Capture the cell that displays the provided text and extract its [x, y] central coordinate. 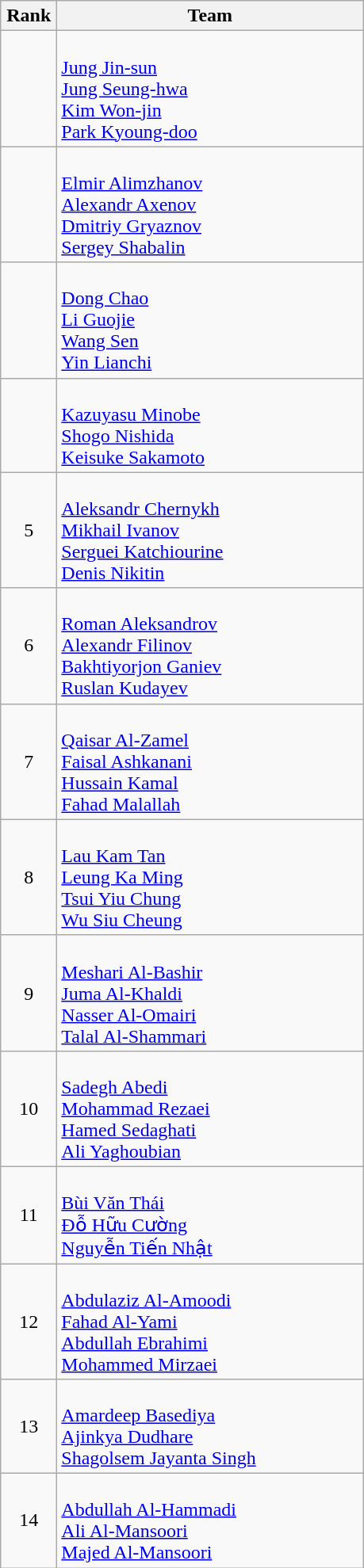
Abdullah Al-HammadiAli Al-MansooriMajed Al-Mansoori [210, 1521]
8 [29, 877]
Kazuyasu MinobeShogo NishidaKeisuke Sakamoto [210, 425]
Team [210, 16]
14 [29, 1521]
Jung Jin-sunJung Seung-hwaKim Won-jinPark Kyoung-doo [210, 89]
Roman AleksandrovAlexandr FilinovBakhtiyorjon GanievRuslan Kudayev [210, 646]
12 [29, 1321]
Abdulaziz Al-AmoodiFahad Al-YamiAbdullah EbrahimiMohammed Mirzaei [210, 1321]
6 [29, 646]
Dong ChaoLi GuojieWang SenYin Lianchi [210, 320]
Qaisar Al-ZamelFaisal AshkananiHussain KamalFahad Malallah [210, 761]
Elmir AlimzhanovAlexandr AxenovDmitriy GryaznovSergey Shabalin [210, 204]
10 [29, 1108]
13 [29, 1426]
Amardeep BasediyaAjinkya DudhareShagolsem Jayanta Singh [210, 1426]
Rank [29, 16]
Lau Kam TanLeung Ka MingTsui Yiu ChungWu Siu Cheung [210, 877]
9 [29, 993]
5 [29, 530]
Aleksandr ChernykhMikhail IvanovSerguei KatchiourineDenis Nikitin [210, 530]
7 [29, 761]
11 [29, 1215]
Bùi Văn TháiĐỗ Hữu CườngNguyễn Tiến Nhật [210, 1215]
Sadegh AbediMohammad RezaeiHamed SedaghatiAli Yaghoubian [210, 1108]
Meshari Al-BashirJuma Al-KhaldiNasser Al-OmairiTalal Al-Shammari [210, 993]
